Search for the cell housing the specified text and yield its (X, Y) center coordinate. 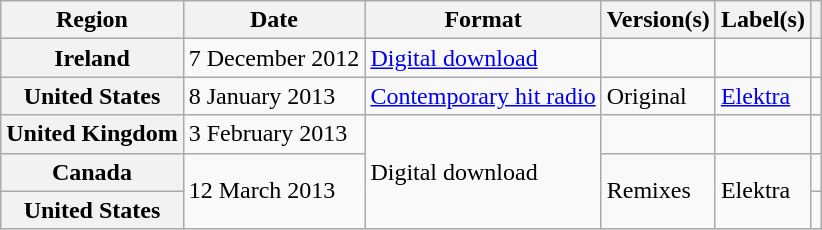
Remixes (658, 191)
Contemporary hit radio (483, 96)
Format (483, 20)
United Kingdom (92, 134)
Version(s) (658, 20)
Region (92, 20)
3 February 2013 (274, 134)
12 March 2013 (274, 191)
Label(s) (762, 20)
7 December 2012 (274, 58)
Date (274, 20)
Ireland (92, 58)
Original (658, 96)
8 January 2013 (274, 96)
Canada (92, 172)
